Output the (X, Y) coordinate of the center of the cell containing the given text.  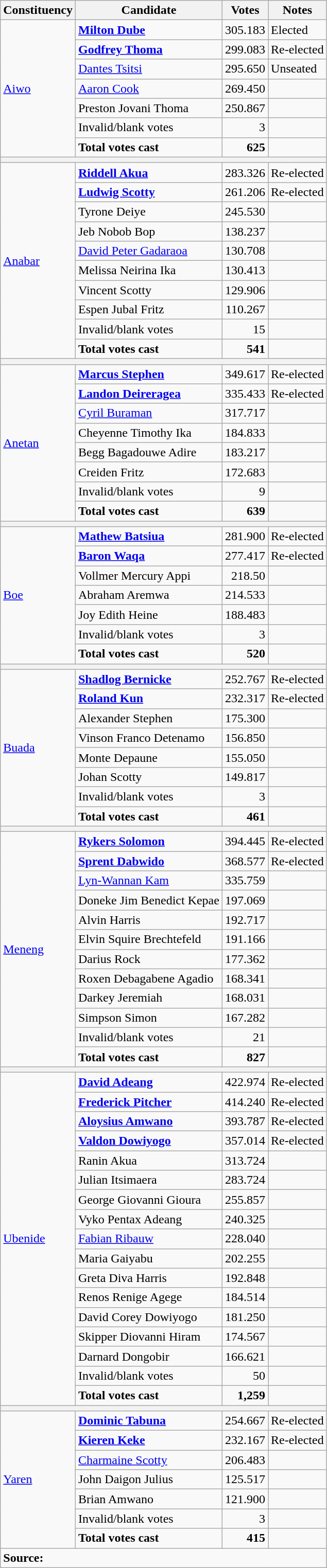
Anabar (38, 260)
1,259 (245, 1395)
Rykers Solomon (148, 842)
John Daigon Julius (148, 1480)
283.326 (245, 172)
130.413 (245, 271)
Yaren (38, 1480)
Dantes Tsitsi (148, 69)
Meneng (38, 950)
Mathew Batsiua (148, 537)
Darius Rock (148, 959)
130.708 (245, 251)
Vollmer Mercury Appi (148, 576)
174.567 (245, 1337)
Valdon Dowiyogo (148, 1141)
214.533 (245, 595)
Monte Depaune (148, 757)
Baron Waqa (148, 556)
175.300 (245, 718)
228.040 (245, 1239)
Tyrone Deiye (148, 211)
50 (245, 1376)
192.848 (245, 1278)
192.717 (245, 920)
David Peter Gadaraoa (148, 251)
Vyko Pentax Adeang (148, 1219)
Greta Diva Harris (148, 1278)
Riddell Akua (148, 172)
21 (245, 1037)
Skipper Diovanni Hiram (148, 1337)
166.621 (245, 1356)
Frederick Pitcher (148, 1101)
Buada (38, 747)
Vincent Scotty (148, 290)
Darkey Jeremiah (148, 998)
Candidate (148, 10)
Source: (164, 1558)
335.433 (245, 394)
Dominic Tabuna (148, 1421)
156.850 (245, 738)
Brian Amwano (148, 1499)
197.069 (245, 900)
9 (245, 491)
David Corey Dowiyogo (148, 1317)
155.050 (245, 757)
625 (245, 147)
254.667 (245, 1421)
George Giovanni Gioura (148, 1200)
255.857 (245, 1200)
Creiden Fritz (148, 472)
Doneke Jim Benedict Kepae (148, 900)
Melissa Neirina Ika (148, 271)
172.683 (245, 472)
541 (245, 349)
295.650 (245, 69)
Godfrey Thoma (148, 49)
313.724 (245, 1161)
394.445 (245, 842)
368.577 (245, 861)
Abraham Aremwa (148, 595)
110.267 (245, 310)
181.250 (245, 1317)
283.724 (245, 1180)
183.217 (245, 452)
232.167 (245, 1440)
349.617 (245, 374)
Darnard Dongobir (148, 1356)
Vinson Franco Detenamo (148, 738)
305.183 (245, 30)
Fabian Ribauw (148, 1239)
Ludwig Scotty (148, 192)
138.237 (245, 231)
Elvin Squire Brechtefeld (148, 939)
Lyn-Wannan Kam (148, 881)
Simpson Simon (148, 1018)
Maria Gaiyabu (148, 1258)
Roland Kun (148, 699)
Roxen Debagabene Agadio (148, 978)
Anetan (38, 442)
Alexander Stephen (148, 718)
414.240 (245, 1101)
Alvin Harris (148, 920)
Ubenide (38, 1239)
Shadlog Bernicke (148, 679)
Votes (245, 10)
357.014 (245, 1141)
240.325 (245, 1219)
Julian Itsimaera (148, 1180)
Espen Jubal Fritz (148, 310)
Renos Renige Agege (148, 1297)
317.717 (245, 413)
Constituency (38, 10)
Unseated (298, 69)
245.530 (245, 211)
Cyril Buraman (148, 413)
202.255 (245, 1258)
261.206 (245, 192)
206.483 (245, 1460)
Sprent Dabwido (148, 861)
Johan Scotty (148, 777)
827 (245, 1057)
Ranin Akua (148, 1161)
Landon Deireragea (148, 394)
461 (245, 816)
Aloysius Amwano (148, 1121)
232.317 (245, 699)
15 (245, 329)
218.50 (245, 576)
422.974 (245, 1082)
252.767 (245, 679)
168.031 (245, 998)
269.450 (245, 88)
191.166 (245, 939)
393.787 (245, 1121)
Charmaine Scotty (148, 1460)
149.817 (245, 777)
277.417 (245, 556)
Joy Edith Heine (148, 615)
Notes (298, 10)
250.867 (245, 108)
125.517 (245, 1480)
Kieren Keke (148, 1440)
167.282 (245, 1018)
184.833 (245, 433)
281.900 (245, 537)
335.759 (245, 881)
520 (245, 654)
168.341 (245, 978)
Cheyenne Timothy Ika (148, 433)
David Adeang (148, 1082)
188.483 (245, 615)
129.906 (245, 290)
Begg Bagadouwe Adire (148, 452)
Preston Jovani Thoma (148, 108)
121.900 (245, 1499)
Aiwo (38, 88)
639 (245, 511)
Jeb Nobob Bop (148, 231)
177.362 (245, 959)
Milton Dube (148, 30)
Elected (298, 30)
Boe (38, 595)
184.514 (245, 1297)
415 (245, 1538)
Aaron Cook (148, 88)
299.083 (245, 49)
Marcus Stephen (148, 374)
